Determine the (x, y) coordinate at the center of the cell enclosing the given text.  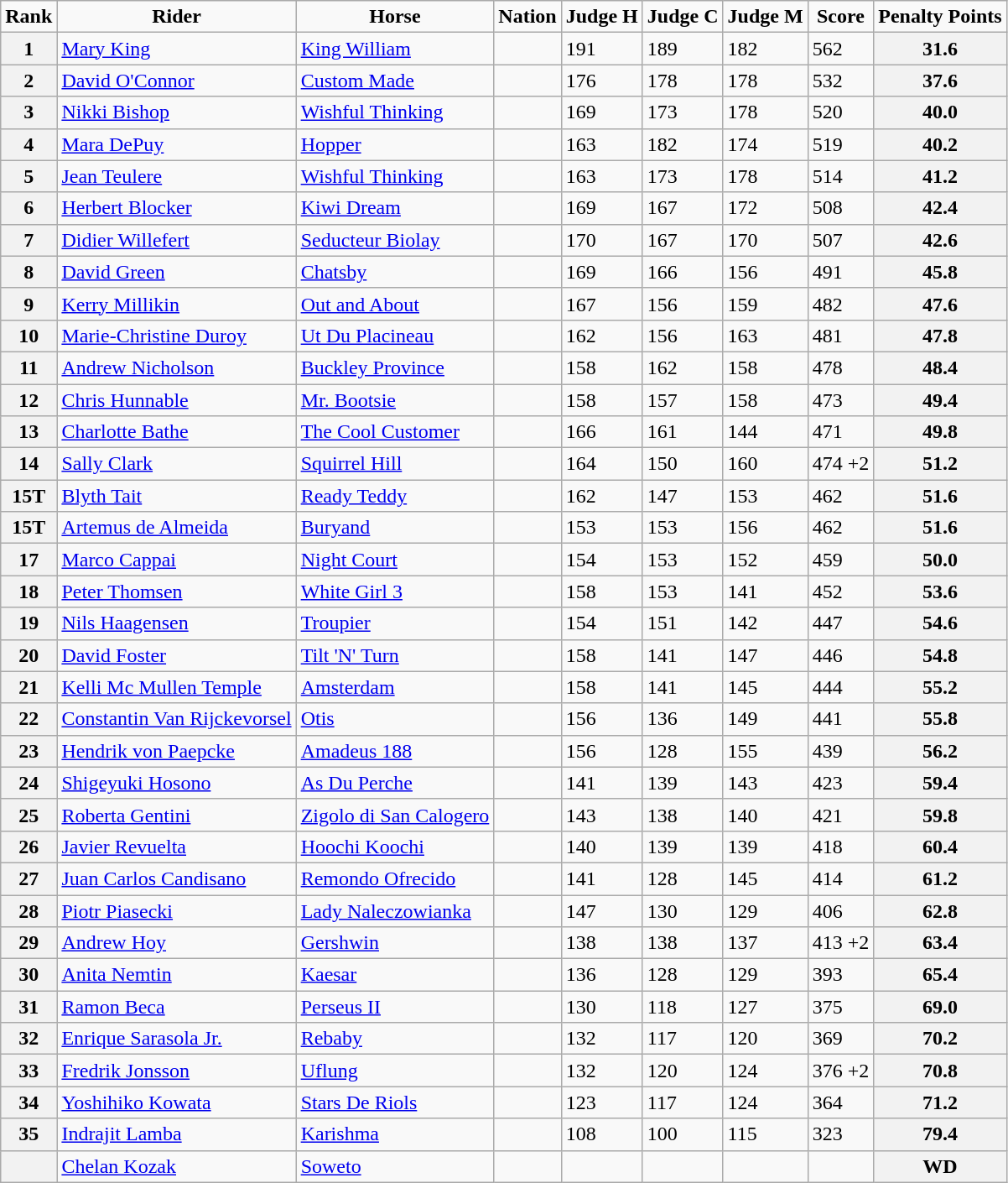
David Green (176, 272)
519 (840, 144)
40.0 (940, 112)
Hendrik von Paepcke (176, 751)
Marco Cappai (176, 560)
The Cool Customer (395, 432)
Judge M (765, 17)
26 (29, 847)
4 (29, 144)
Roberta Gentini (176, 815)
Mara DePuy (176, 144)
Nils Haagensen (176, 623)
161 (683, 432)
478 (840, 367)
Charlotte Bathe (176, 432)
Javier Revuelta (176, 847)
447 (840, 623)
127 (765, 1007)
62.8 (940, 910)
King William (395, 49)
369 (840, 1039)
21 (29, 687)
47.8 (940, 336)
70.8 (940, 1071)
45.8 (940, 272)
7 (29, 240)
54.8 (940, 655)
Didier Willefert (176, 240)
508 (840, 208)
34 (29, 1102)
137 (765, 943)
393 (840, 975)
Mr. Bootsie (395, 400)
446 (840, 655)
David Foster (176, 655)
Peter Thomsen (176, 591)
37.6 (940, 81)
441 (840, 719)
452 (840, 591)
Soweto (395, 1166)
Fredrik Jonsson (176, 1071)
Yoshihiko Kowata (176, 1102)
151 (683, 623)
8 (29, 272)
Buryand (395, 528)
25 (29, 815)
14 (29, 464)
160 (765, 464)
414 (840, 878)
481 (840, 336)
Perseus II (395, 1007)
61.2 (940, 878)
Indrajit Lamba (176, 1134)
31 (29, 1007)
63.4 (940, 943)
376 +2 (840, 1071)
Piotr Piasecki (176, 910)
507 (840, 240)
118 (683, 1007)
Nation (527, 17)
155 (765, 751)
Shigeyuki Hosono (176, 783)
59.4 (940, 783)
514 (840, 176)
142 (765, 623)
1 (29, 49)
47.6 (940, 304)
Andrew Hoy (176, 943)
Kelli Mc Mullen Temple (176, 687)
Mary King (176, 49)
Amadeus 188 (395, 751)
444 (840, 687)
23 (29, 751)
Amsterdam (395, 687)
Andrew Nicholson (176, 367)
3 (29, 112)
Rebaby (395, 1039)
White Girl 3 (395, 591)
35 (29, 1134)
144 (765, 432)
Hopper (395, 144)
33 (29, 1071)
Judge C (683, 17)
115 (765, 1134)
Custom Made (395, 81)
152 (765, 560)
56.2 (940, 751)
Penalty Points (940, 17)
Kaesar (395, 975)
Remondo Ofrecido (395, 878)
22 (29, 719)
Juan Carlos Candisano (176, 878)
323 (840, 1134)
Night Court (395, 560)
Chris Hunnable (176, 400)
Nikki Bishop (176, 112)
51.2 (940, 464)
174 (765, 144)
71.2 (940, 1102)
418 (840, 847)
42.4 (940, 208)
Buckley Province (395, 367)
69.0 (940, 1007)
60.4 (940, 847)
439 (840, 751)
423 (840, 783)
176 (602, 81)
520 (840, 112)
Karishma (395, 1134)
WD (940, 1166)
Ramon Beca (176, 1007)
Uflung (395, 1071)
Ut Du Placineau (395, 336)
Otis (395, 719)
474 +2 (840, 464)
79.4 (940, 1134)
40.2 (940, 144)
70.2 (940, 1039)
18 (29, 591)
491 (840, 272)
As Du Perche (395, 783)
164 (602, 464)
Squirrel Hill (395, 464)
Artemus de Almeida (176, 528)
55.8 (940, 719)
54.6 (940, 623)
12 (29, 400)
55.2 (940, 687)
Stars De Riols (395, 1102)
28 (29, 910)
Rider (176, 17)
17 (29, 560)
Lady Naleczowianka (395, 910)
Rank (29, 17)
375 (840, 1007)
27 (29, 878)
50.0 (940, 560)
49.4 (940, 400)
Score (840, 17)
29 (29, 943)
Anita Nemtin (176, 975)
Blyth Tait (176, 496)
48.4 (940, 367)
Out and About (395, 304)
159 (765, 304)
149 (765, 719)
Chatsby (395, 272)
5 (29, 176)
459 (840, 560)
Troupier (395, 623)
191 (602, 49)
421 (840, 815)
562 (840, 49)
31.6 (940, 49)
David O'Connor (176, 81)
Tilt 'N' Turn (395, 655)
59.8 (940, 815)
Seducteur Biolay (395, 240)
150 (683, 464)
Judge H (602, 17)
100 (683, 1134)
Gershwin (395, 943)
123 (602, 1102)
471 (840, 432)
Ready Teddy (395, 496)
24 (29, 783)
Chelan Kozak (176, 1166)
13 (29, 432)
482 (840, 304)
473 (840, 400)
Sally Clark (176, 464)
Horse (395, 17)
Marie-Christine Duroy (176, 336)
42.6 (940, 240)
406 (840, 910)
108 (602, 1134)
6 (29, 208)
157 (683, 400)
189 (683, 49)
10 (29, 336)
32 (29, 1039)
2 (29, 81)
364 (840, 1102)
Kerry Millikin (176, 304)
Zigolo di San Calogero (395, 815)
Jean Teulere (176, 176)
532 (840, 81)
49.8 (940, 432)
172 (765, 208)
19 (29, 623)
Herbert Blocker (176, 208)
65.4 (940, 975)
53.6 (940, 591)
Constantin Van Rijckevorsel (176, 719)
9 (29, 304)
11 (29, 367)
413 +2 (840, 943)
41.2 (940, 176)
20 (29, 655)
Kiwi Dream (395, 208)
30 (29, 975)
Hoochi Koochi (395, 847)
Enrique Sarasola Jr. (176, 1039)
